Extract the (x, y) coordinate from the center of the cell holding the provided text.  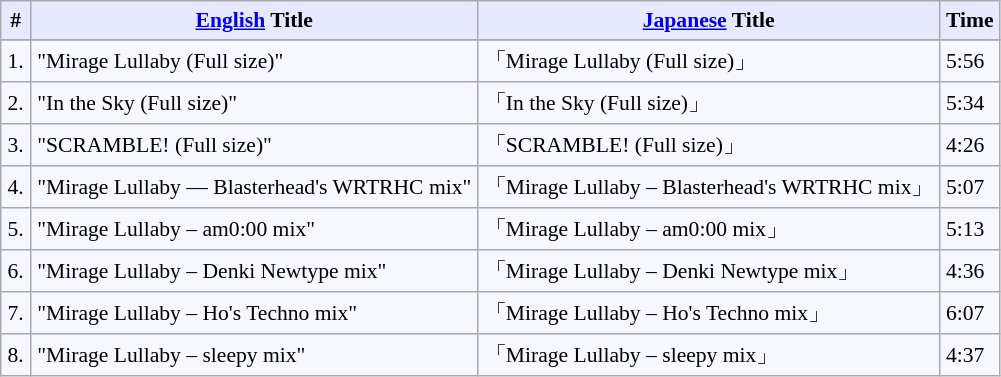
5. (16, 229)
「In the Sky (Full size)」 (708, 103)
5:56 (970, 61)
"Mirage Lullaby – am0:00 mix" (254, 229)
「Mirage Lullaby – Ho's Techno mix」 (708, 313)
# (16, 20)
2. (16, 103)
8. (16, 355)
5:07 (970, 187)
4:37 (970, 355)
「Mirage Lullaby – Blasterhead's WRTRHC mix」 (708, 187)
Time (970, 20)
「Mirage Lullaby (Full size)」 (708, 61)
7. (16, 313)
「Mirage Lullaby – sleepy mix」 (708, 355)
5:34 (970, 103)
6:07 (970, 313)
3. (16, 145)
「Mirage Lullaby – am0:00 mix」 (708, 229)
Japanese Title (708, 20)
"Mirage Lullaby – sleepy mix" (254, 355)
「Mirage Lullaby – Denki Newtype mix」 (708, 271)
5:13 (970, 229)
English Title (254, 20)
"Mirage Lullaby – Ho's Techno mix" (254, 313)
6. (16, 271)
"Mirage Lullaby (Full size)" (254, 61)
「SCRAMBLE! (Full size)」 (708, 145)
"SCRAMBLE! (Full size)" (254, 145)
"In the Sky (Full size)" (254, 103)
4:36 (970, 271)
1. (16, 61)
"Mirage Lullaby — Blasterhead's WRTRHC mix" (254, 187)
4:26 (970, 145)
"Mirage Lullaby – Denki Newtype mix" (254, 271)
4. (16, 187)
